Detect which cell encompasses the target text, then output its (X, Y) center coordinate. 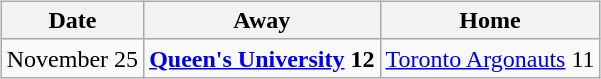
Home (490, 20)
Away (262, 20)
Date (72, 20)
November 25 (72, 58)
Toronto Argonauts 11 (490, 58)
Queen's University 12 (262, 58)
